Scan for the cell matching the given text and deliver its [x, y] coordinate at center. 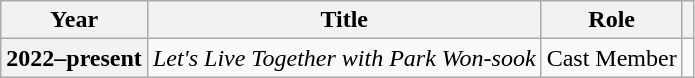
Title [344, 20]
Cast Member [612, 58]
Role [612, 20]
2022–present [74, 58]
Year [74, 20]
Let's Live Together with Park Won-sook [344, 58]
